From the cell containing the given text, extract its center point as (x, y) coordinate. 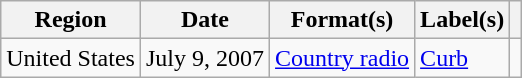
Region (71, 20)
Label(s) (462, 20)
Country radio (342, 58)
Date (204, 20)
United States (71, 58)
Curb (462, 58)
Format(s) (342, 20)
July 9, 2007 (204, 58)
